From the cell containing the given text, extract its center point as [X, Y] coordinate. 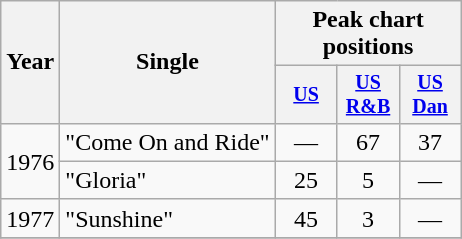
3 [368, 218]
USDan [430, 94]
Year [30, 62]
1977 [30, 218]
"Come On and Ride" [168, 142]
US [306, 94]
"Sunshine" [168, 218]
USR&B [368, 94]
Single [168, 62]
25 [306, 180]
Peak chart positions [368, 34]
45 [306, 218]
67 [368, 142]
5 [368, 180]
"Gloria" [168, 180]
1976 [30, 161]
37 [430, 142]
